Return the (x, y) coordinate for the center point of the cell that contains the specified text.  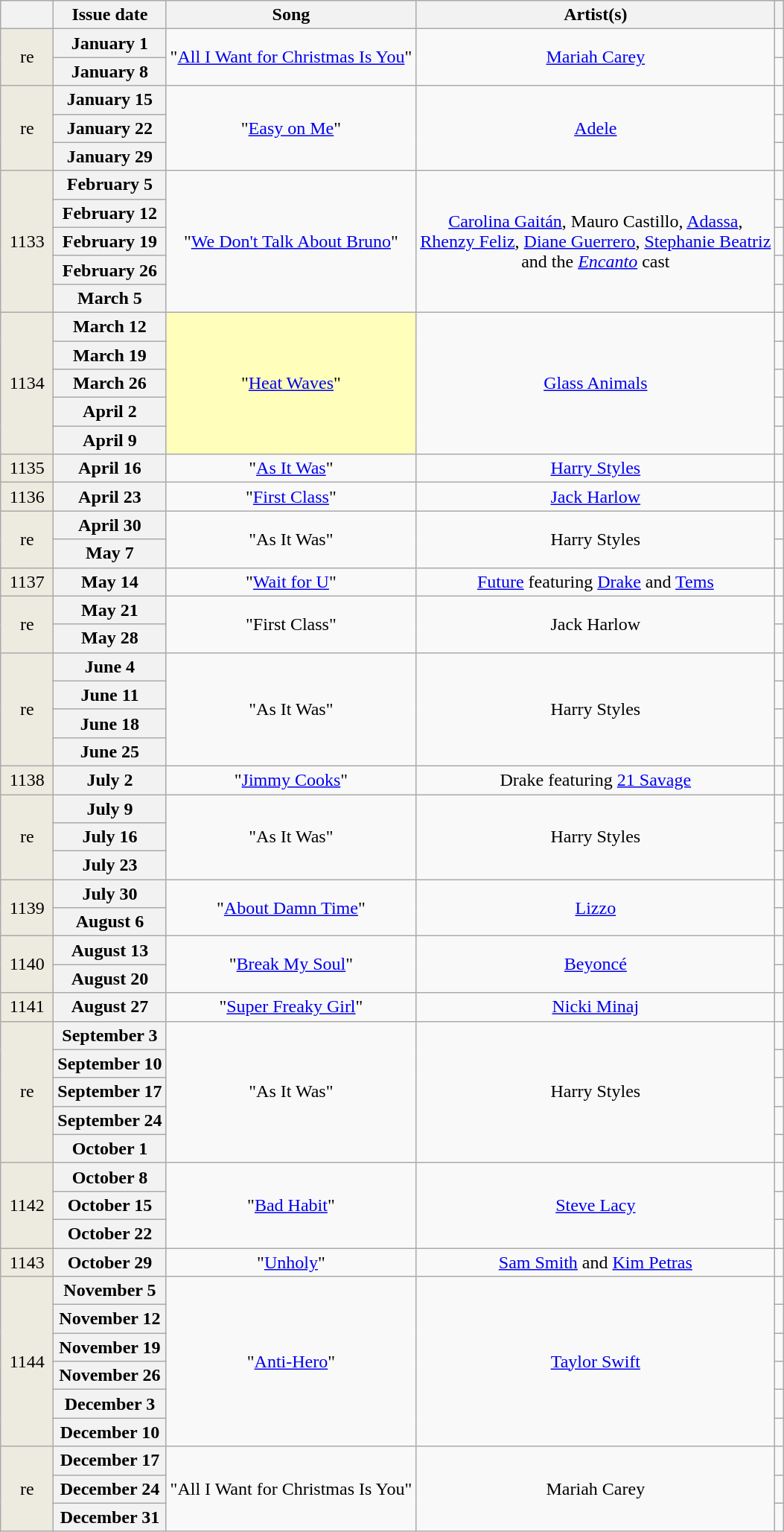
1135 (27, 468)
Carolina Gaitán, Mauro Castillo, Adassa,Rhenzy Feliz, Diane Guerrero, Stephanie Beatrizand the Encanto cast (596, 241)
October 29 (110, 1262)
December 17 (110, 1461)
Nicki Minaj (596, 1007)
October 1 (110, 1148)
1144 (27, 1361)
Artist(s) (596, 15)
December 10 (110, 1432)
Adele (596, 128)
Future featuring Drake and Tems (596, 582)
"Super Freaky Girl" (291, 1007)
January 22 (110, 128)
May 7 (110, 553)
1138 (27, 780)
September 24 (110, 1120)
April 2 (110, 412)
Song (291, 15)
Drake featuring 21 Savage (596, 780)
"Wait for U" (291, 582)
July 9 (110, 808)
1143 (27, 1262)
1133 (27, 241)
February 26 (110, 270)
1140 (27, 964)
October 22 (110, 1233)
1141 (27, 1007)
April 9 (110, 440)
April 23 (110, 497)
Issue date (110, 15)
August 13 (110, 950)
June 18 (110, 723)
January 1 (110, 43)
Lizzo (596, 908)
June 11 (110, 695)
"About Damn Time" (291, 908)
June 4 (110, 667)
Sam Smith and Kim Petras (596, 1262)
April 30 (110, 525)
November 19 (110, 1347)
"Easy on Me" (291, 128)
September 10 (110, 1064)
February 5 (110, 185)
July 2 (110, 780)
January 29 (110, 156)
May 21 (110, 610)
March 5 (110, 298)
June 25 (110, 751)
October 8 (110, 1177)
"Break My Soul" (291, 964)
December 24 (110, 1489)
November 26 (110, 1376)
March 26 (110, 384)
July 16 (110, 837)
1139 (27, 908)
March 19 (110, 355)
"Anti-Hero" (291, 1361)
November 5 (110, 1291)
August 6 (110, 922)
April 16 (110, 468)
Beyoncé (596, 964)
May 14 (110, 582)
"Bad Habit" (291, 1205)
September 17 (110, 1092)
February 12 (110, 213)
1136 (27, 497)
December 31 (110, 1517)
July 30 (110, 894)
1142 (27, 1205)
"We Don't Talk About Bruno" (291, 241)
March 12 (110, 326)
January 15 (110, 100)
"Unholy" (291, 1262)
May 28 (110, 638)
1134 (27, 383)
Steve Lacy (596, 1205)
"Heat Waves" (291, 383)
February 19 (110, 241)
1137 (27, 582)
January 8 (110, 71)
August 27 (110, 1007)
Glass Animals (596, 383)
November 12 (110, 1319)
September 3 (110, 1035)
August 20 (110, 979)
July 23 (110, 865)
December 3 (110, 1404)
"Jimmy Cooks" (291, 780)
Taylor Swift (596, 1361)
October 15 (110, 1205)
